Capture the cell that displays the provided text and extract its (x, y) central coordinate. 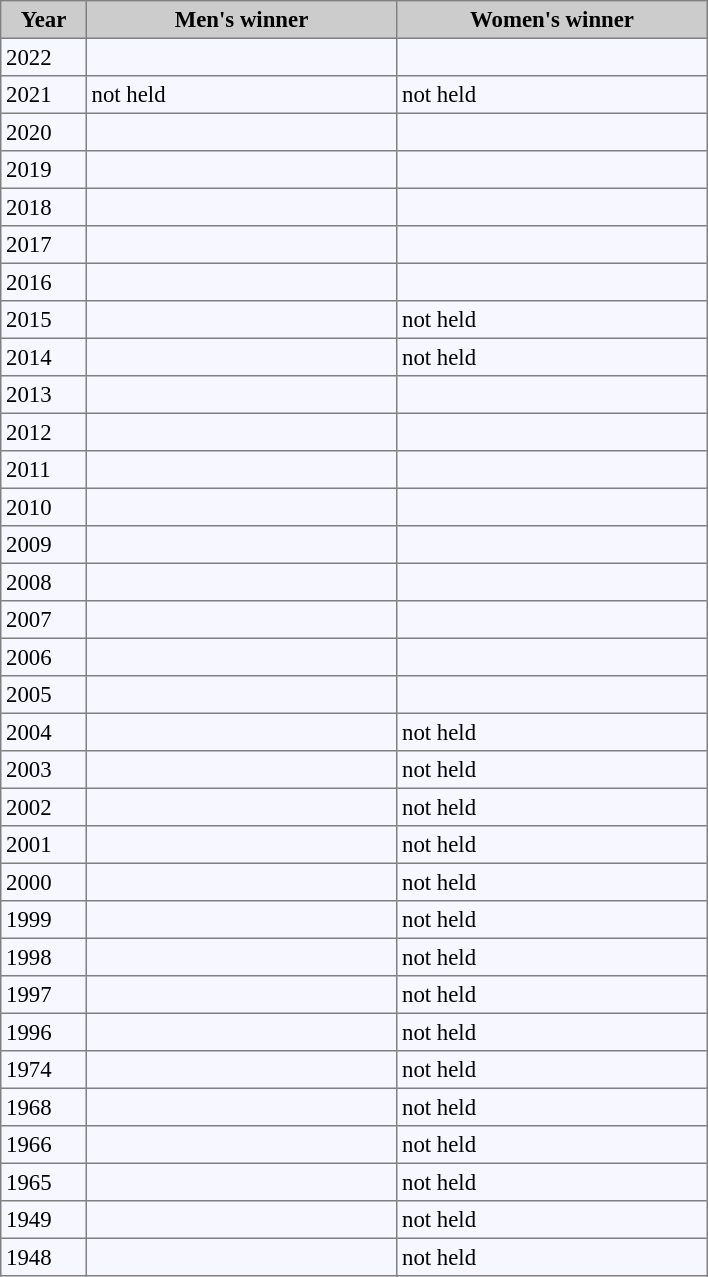
2014 (44, 357)
2021 (44, 95)
2000 (44, 882)
2020 (44, 132)
2017 (44, 245)
1996 (44, 1032)
2019 (44, 170)
2016 (44, 282)
Year (44, 20)
1968 (44, 1107)
2002 (44, 807)
2008 (44, 582)
1948 (44, 1257)
2005 (44, 695)
Women's winner (552, 20)
1998 (44, 957)
2010 (44, 507)
2003 (44, 770)
2013 (44, 395)
2018 (44, 207)
2007 (44, 620)
2004 (44, 732)
2015 (44, 320)
1965 (44, 1182)
1974 (44, 1070)
2001 (44, 845)
2022 (44, 57)
1997 (44, 995)
2006 (44, 657)
2009 (44, 545)
2011 (44, 470)
1966 (44, 1145)
1949 (44, 1220)
Men's winner (241, 20)
2012 (44, 432)
1999 (44, 920)
